Identify which cell holds the provided text, then report its [x, y] central coordinate. 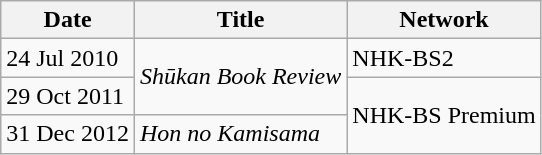
31 Dec 2012 [68, 134]
NHK-BS2 [444, 58]
29 Oct 2011 [68, 96]
Date [68, 20]
Shūkan Book Review [240, 77]
Hon no Kamisama [240, 134]
24 Jul 2010 [68, 58]
Title [240, 20]
Network [444, 20]
NHK-BS Premium [444, 115]
